Return [x, y] of the center of cell containing provided text 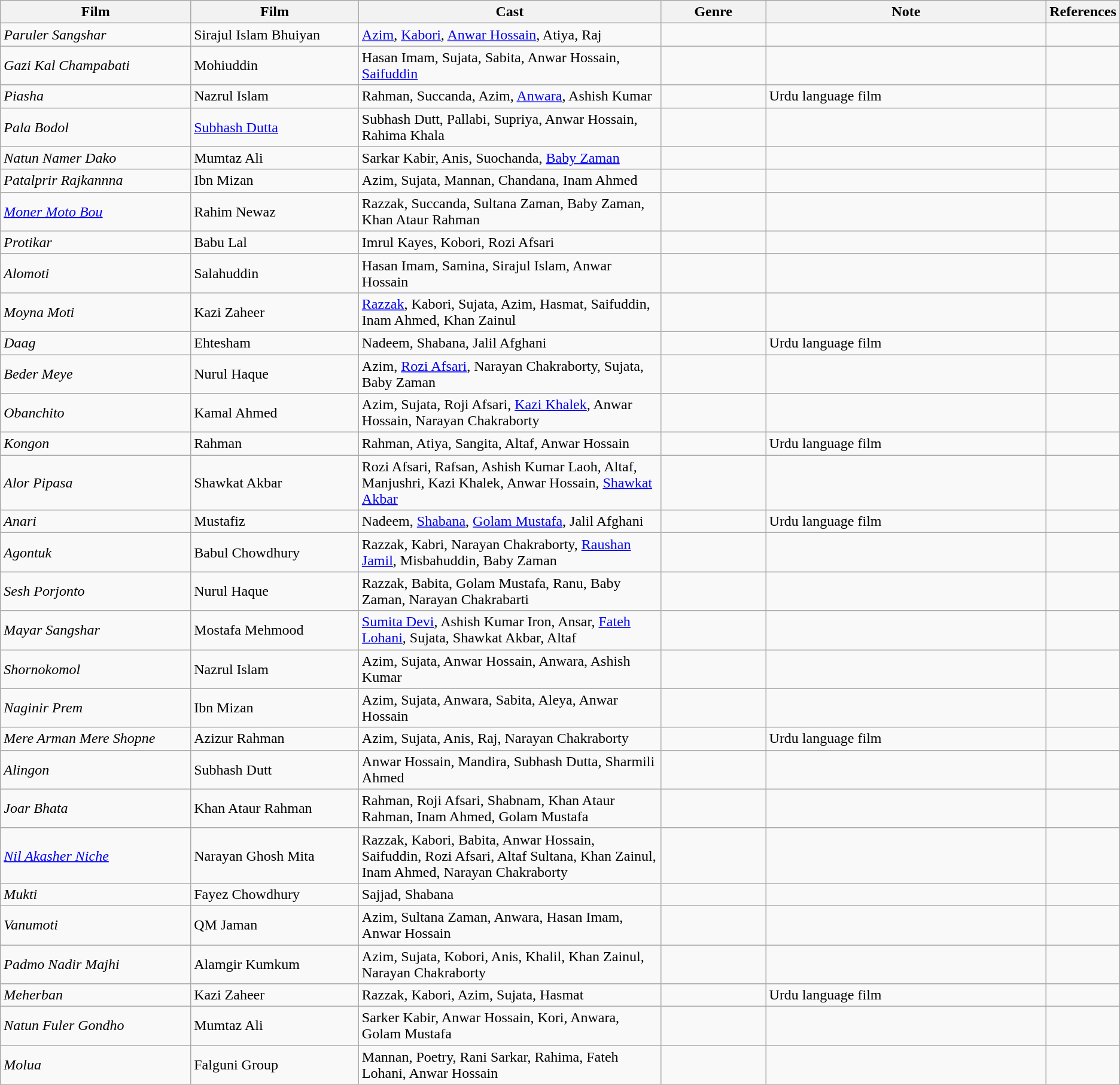
Rozi Afsari, Rafsan, Ashish Kumar Laoh, Altaf, Manjushri, Kazi Khalek, Anwar Hossain, Shawkat Akbar [510, 483]
Cast [510, 12]
Natun Fuler Gondho [96, 1026]
Hasan Imam, Sujata, Sabita, Anwar Hossain, Saifuddin [510, 66]
Imrul Kayes, Kobori, Rozi Afsari [510, 242]
Beder Meye [96, 373]
Note [906, 12]
Narayan Ghosh Mita [275, 855]
Azizur Rahman [275, 739]
Anari [96, 522]
Hasan Imam, Samina, Sirajul Islam, Anwar Hossain [510, 273]
Babu Lal [275, 242]
QM Jaman [275, 925]
Azim, Kabori, Anwar Hossain, Atiya, Raj [510, 35]
Falguni Group [275, 1065]
Alor Pipasa [96, 483]
Kamal Ahmed [275, 413]
Mannan, Poetry, Rani Sarkar, Rahima, Fateh Lohani, Anwar Hossain [510, 1065]
Molua [96, 1065]
Sesh Porjonto [96, 591]
Rahman, Succanda, Azim, Anwara, Ashish Kumar [510, 96]
Anwar Hossain, Mandira, Subhash Dutta, Sharmili Ahmed [510, 769]
Subhash Dutta [275, 127]
Azim, Sujata, Anis, Raj, Narayan Chakraborty [510, 739]
Fayez Chowdhury [275, 894]
Razzak, Kabori, Sujata, Azim, Hasmat, Saifuddin, Inam Ahmed, Khan Zainul [510, 312]
Meherban [96, 995]
Razzak, Babita, Golam Mustafa, Ranu, Baby Zaman, Narayan Chakrabarti [510, 591]
Azim, Rozi Afsari, Narayan Chakraborty, Sujata, Baby Zaman [510, 373]
Natun Namer Dako [96, 158]
Piasha [96, 96]
Nadeem, Shabana, Golam Mustafa, Jalil Afghani [510, 522]
Moyna Moti [96, 312]
Razzak, Kabori, Azim, Sujata, Hasmat [510, 995]
Paruler Sangshar [96, 35]
Rahman, Atiya, Sangita, Altaf, Anwar Hossain [510, 444]
Khan Ataur Rahman [275, 809]
Mostafa Mehmood [275, 630]
Genre [713, 12]
Moner Moto Bou [96, 212]
Rahman [275, 444]
Mere Arman Mere Shopne [96, 739]
Mayar Sangshar [96, 630]
Naginir Prem [96, 708]
References [1083, 12]
Salahuddin [275, 273]
Sarker Kabir, Anwar Hossain, Kori, Anwara, Golam Mustafa [510, 1026]
Joar Bhata [96, 809]
Nil Akasher Niche [96, 855]
Shawkat Akbar [275, 483]
Obanchito [96, 413]
Azim, Sujata, Anwara, Sabita, Aleya, Anwar Hossain [510, 708]
Subhash Dutt, Pallabi, Supriya, Anwar Hossain, Rahima Khala [510, 127]
Protikar [96, 242]
Babul Chowdhury [275, 553]
Alingon [96, 769]
Vanumoti [96, 925]
Subhash Dutt [275, 769]
Alomoti [96, 273]
Sarkar Kabir, Anis, Suochanda, Baby Zaman [510, 158]
Sumita Devi, Ashish Kumar Iron, Ansar, Fateh Lohani, Sujata, Shawkat Akbar, Altaf [510, 630]
Gazi Kal Champabati [96, 66]
Azim, Sujata, Kobori, Anis, Khalil, Khan Zainul, Narayan Chakraborty [510, 964]
Rahim Newaz [275, 212]
Azim, Sujata, Anwar Hossain, Anwara, Ashish Kumar [510, 669]
Ehtesham [275, 343]
Razzak, Kabri, Narayan Chakraborty, Raushan Jamil, Misbahuddin, Baby Zaman [510, 553]
Daag [96, 343]
Razzak, Succanda, Sultana Zaman, Baby Zaman, Khan Ataur Rahman [510, 212]
Alamgir Kumkum [275, 964]
Mohiuddin [275, 66]
Pala Bodol [96, 127]
Patalprir Rajkannna [96, 181]
Azim, Sujata, Roji Afsari, Kazi Khalek, Anwar Hossain, Narayan Chakraborty [510, 413]
Azim, Sujata, Mannan, Chandana, Inam Ahmed [510, 181]
Padmo Nadir Majhi [96, 964]
Agontuk [96, 553]
Mustafiz [275, 522]
Razzak, Kabori, Babita, Anwar Hossain, Saifuddin, Rozi Afsari, Altaf Sultana, Khan Zainul, Inam Ahmed, Narayan Chakraborty [510, 855]
Sajjad, Shabana [510, 894]
Azim, Sultana Zaman, Anwara, Hasan Imam, Anwar Hossain [510, 925]
Nadeem, Shabana, Jalil Afghani [510, 343]
Kongon [96, 444]
Shornokomol [96, 669]
Sirajul Islam Bhuiyan [275, 35]
Mukti [96, 894]
Rahman, Roji Afsari, Shabnam, Khan Ataur Rahman, Inam Ahmed, Golam Mustafa [510, 809]
